Return the (x, y) coordinate for the center point of the cell that contains the specified text.  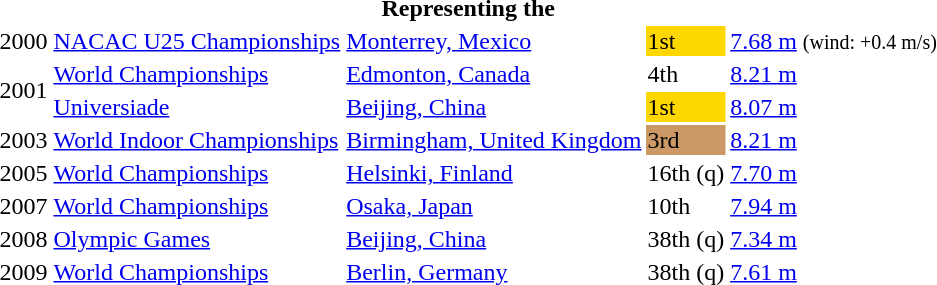
16th (q) (686, 173)
Universiade (197, 107)
Olympic Games (197, 239)
World Indoor Championships (197, 140)
4th (686, 74)
38th (q) (686, 239)
Helsinki, Finland (494, 173)
Birmingham, United Kingdom (494, 140)
Osaka, Japan (494, 206)
Edmonton, Canada (494, 74)
3rd (686, 140)
NACAC U25 Championships (197, 41)
Monterrey, Mexico (494, 41)
10th (686, 206)
